Locate the cell with the specified text and output its (x, y) center coordinate. 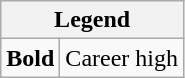
Legend (92, 20)
Bold (30, 58)
Career high (122, 58)
